Find where the given text appears and provide that cell's center as [X, Y] coordinate. 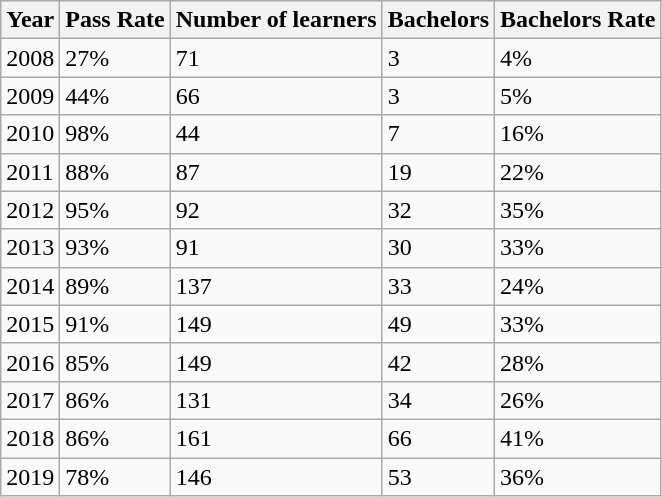
2009 [30, 96]
95% [115, 210]
2018 [30, 438]
2011 [30, 172]
2015 [30, 324]
36% [578, 477]
161 [276, 438]
32 [438, 210]
146 [276, 477]
92 [276, 210]
98% [115, 134]
30 [438, 248]
89% [115, 286]
Bachelors Rate [578, 20]
85% [115, 362]
2019 [30, 477]
24% [578, 286]
4% [578, 58]
53 [438, 477]
26% [578, 400]
87 [276, 172]
2010 [30, 134]
78% [115, 477]
Pass Rate [115, 20]
5% [578, 96]
88% [115, 172]
44% [115, 96]
35% [578, 210]
2012 [30, 210]
93% [115, 248]
2014 [30, 286]
27% [115, 58]
33 [438, 286]
44 [276, 134]
28% [578, 362]
137 [276, 286]
Year [30, 20]
Bachelors [438, 20]
71 [276, 58]
91% [115, 324]
91 [276, 248]
16% [578, 134]
42 [438, 362]
2013 [30, 248]
2016 [30, 362]
Number of learners [276, 20]
7 [438, 134]
34 [438, 400]
131 [276, 400]
41% [578, 438]
2017 [30, 400]
2008 [30, 58]
49 [438, 324]
22% [578, 172]
19 [438, 172]
